Output the (X, Y) coordinate of the center of the cell containing the given text.  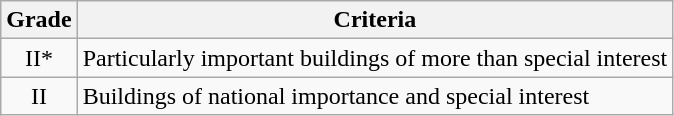
II* (39, 58)
II (39, 96)
Buildings of national importance and special interest (375, 96)
Criteria (375, 20)
Particularly important buildings of more than special interest (375, 58)
Grade (39, 20)
